Locate the cell with the specified text and output its [X, Y] center coordinate. 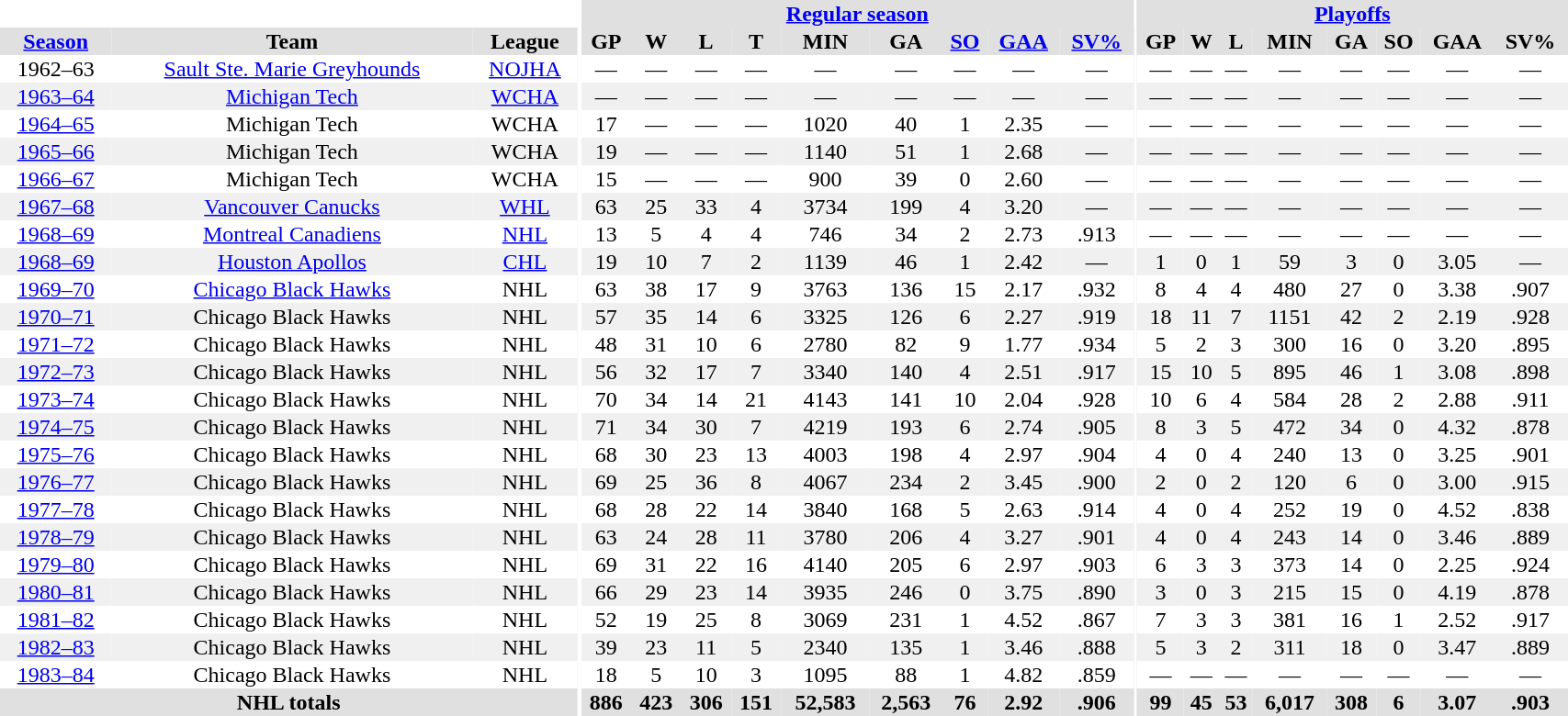
Season [55, 41]
3340 [825, 372]
40 [907, 124]
1980–81 [55, 592]
1978–79 [55, 537]
3.27 [1023, 537]
2.68 [1023, 151]
1982–83 [55, 647]
35 [656, 317]
.907 [1530, 289]
70 [606, 399]
4143 [825, 399]
3780 [825, 537]
21 [756, 399]
.838 [1530, 509]
3.47 [1457, 647]
3763 [825, 289]
4067 [825, 482]
246 [907, 592]
32 [656, 372]
308 [1351, 702]
.919 [1097, 317]
1975–76 [55, 454]
1020 [825, 124]
472 [1290, 427]
4.32 [1457, 427]
1972–73 [55, 372]
120 [1290, 482]
193 [907, 427]
2.63 [1023, 509]
1979–80 [55, 565]
1977–78 [55, 509]
243 [1290, 537]
4.19 [1457, 592]
.867 [1097, 620]
231 [907, 620]
1962–63 [55, 69]
.900 [1097, 482]
1964–65 [55, 124]
168 [907, 509]
51 [907, 151]
140 [907, 372]
215 [1290, 592]
1974–75 [55, 427]
1095 [825, 675]
.895 [1530, 344]
24 [656, 537]
2.04 [1023, 399]
56 [606, 372]
746 [825, 234]
.904 [1097, 454]
3069 [825, 620]
2.52 [1457, 620]
895 [1290, 372]
3840 [825, 509]
1970–71 [55, 317]
.924 [1530, 565]
3734 [825, 207]
.898 [1530, 372]
2.17 [1023, 289]
99 [1161, 702]
6,017 [1290, 702]
1976–77 [55, 482]
4.82 [1023, 675]
NHL totals [288, 702]
59 [1290, 262]
2.35 [1023, 124]
CHL [525, 262]
3.38 [1457, 289]
League [525, 41]
3.00 [1457, 482]
33 [705, 207]
2.19 [1457, 317]
Sault Ste. Marie Greyhounds [292, 69]
1983–84 [55, 675]
886 [606, 702]
135 [907, 647]
48 [606, 344]
2.25 [1457, 565]
300 [1290, 344]
1.77 [1023, 344]
141 [907, 399]
Playoffs [1352, 14]
199 [907, 207]
1973–74 [55, 399]
900 [825, 179]
27 [1351, 289]
.911 [1530, 399]
240 [1290, 454]
2780 [825, 344]
3935 [825, 592]
3.05 [1457, 262]
52 [606, 620]
NOJHA [525, 69]
3.75 [1023, 592]
381 [1290, 620]
3.25 [1457, 454]
.915 [1530, 482]
57 [606, 317]
42 [1351, 317]
136 [907, 289]
205 [907, 565]
2.42 [1023, 262]
38 [656, 289]
Vancouver Canucks [292, 207]
423 [656, 702]
.905 [1097, 427]
4140 [825, 565]
.888 [1097, 647]
66 [606, 592]
4219 [825, 427]
52,583 [825, 702]
3.07 [1457, 702]
WHL [525, 207]
T [756, 41]
2.88 [1457, 399]
2,563 [907, 702]
88 [907, 675]
373 [1290, 565]
71 [606, 427]
Montreal Canadiens [292, 234]
2.51 [1023, 372]
.913 [1097, 234]
2340 [825, 647]
252 [1290, 509]
.890 [1097, 592]
1151 [1290, 317]
2.27 [1023, 317]
126 [907, 317]
151 [756, 702]
1967–68 [55, 207]
53 [1236, 702]
234 [907, 482]
76 [964, 702]
29 [656, 592]
1966–67 [55, 179]
480 [1290, 289]
.932 [1097, 289]
3.08 [1457, 372]
2.92 [1023, 702]
.906 [1097, 702]
.859 [1097, 675]
1140 [825, 151]
45 [1201, 702]
198 [907, 454]
Team [292, 41]
2.60 [1023, 179]
206 [907, 537]
Regular season [858, 14]
Houston Apollos [292, 262]
.934 [1097, 344]
2.74 [1023, 427]
584 [1290, 399]
3.45 [1023, 482]
1963–64 [55, 96]
82 [907, 344]
4003 [825, 454]
1965–66 [55, 151]
1971–72 [55, 344]
1969–70 [55, 289]
.914 [1097, 509]
1139 [825, 262]
306 [705, 702]
3325 [825, 317]
311 [1290, 647]
2.73 [1023, 234]
1981–82 [55, 620]
36 [705, 482]
